Locate the cell with the specified text and output its [X, Y] center coordinate. 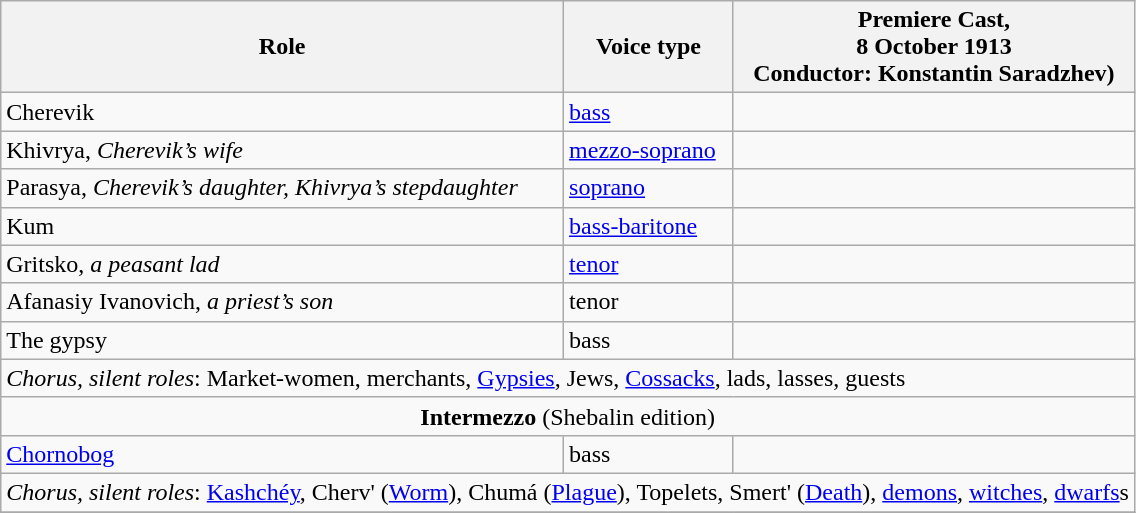
Intermezzo (Shebalin edition) [568, 416]
Role [282, 47]
Khivrya, Cherevik’s wife [282, 150]
Cherevik [282, 112]
The gypsy [282, 340]
Voice type [649, 47]
mezzo-soprano [649, 150]
Gritsko, a peasant lad [282, 264]
Premiere Cast,8 October 1913Conductor: Konstantin Saradzhev) [934, 47]
Chorus, silent roles: Kashchéy, Cherv' (Worm), Chumá (Plague), Topelets, Smert' (Death), demons, witches, dwarfss [568, 492]
Chorus, silent roles: Market-women, merchants, Gypsies, Jews, Cossacks, lads, lasses, guests [568, 378]
Chornobog [282, 454]
soprano [649, 188]
Kum [282, 226]
Parasya, Cherevik’s daughter, Khivrya’s stepdaughter [282, 188]
Afanasiy Ivanovich, a priest’s son [282, 302]
bass-baritone [649, 226]
